Find where the given text appears and provide that cell's center as (x, y) coordinate. 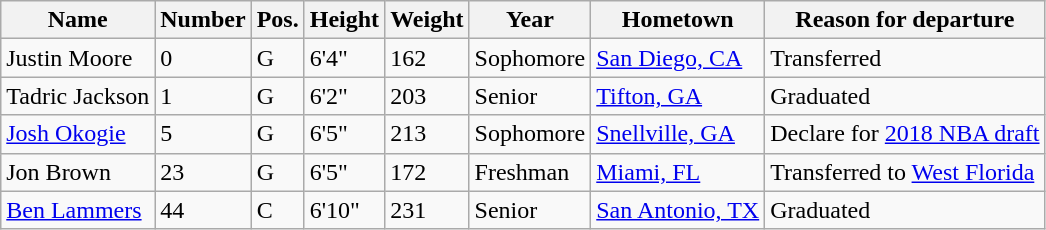
Miami, FL (678, 172)
San Antonio, TX (678, 210)
Pos. (278, 20)
172 (427, 172)
Year (530, 20)
5 (203, 134)
C (278, 210)
Tadric Jackson (78, 96)
Justin Moore (78, 58)
6'4" (344, 58)
Reason for departure (905, 20)
Declare for 2018 NBA draft (905, 134)
6'2" (344, 96)
Name (78, 20)
San Diego, CA (678, 58)
Weight (427, 20)
231 (427, 210)
Transferred (905, 58)
Ben Lammers (78, 210)
Tifton, GA (678, 96)
Hometown (678, 20)
Snellville, GA (678, 134)
44 (203, 210)
Freshman (530, 172)
203 (427, 96)
0 (203, 58)
Height (344, 20)
213 (427, 134)
Josh Okogie (78, 134)
6'10" (344, 210)
Number (203, 20)
162 (427, 58)
1 (203, 96)
Transferred to West Florida (905, 172)
23 (203, 172)
Jon Brown (78, 172)
